Determine the (x, y) coordinate at the center of the cell enclosing the given text.  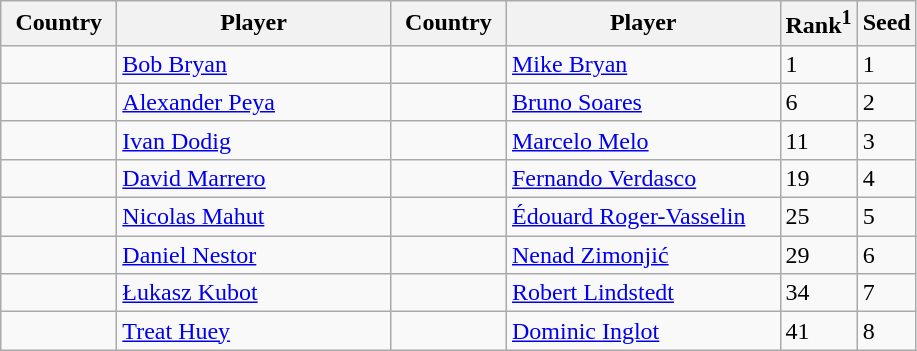
7 (886, 293)
Daniel Nestor (254, 255)
19 (818, 178)
Nicolas Mahut (254, 217)
3 (886, 140)
Mike Bryan (643, 64)
Seed (886, 24)
Édouard Roger-Vasselin (643, 217)
Alexander Peya (254, 102)
8 (886, 331)
34 (818, 293)
David Marrero (254, 178)
5 (886, 217)
Fernando Verdasco (643, 178)
Bob Bryan (254, 64)
Marcelo Melo (643, 140)
Dominic Inglot (643, 331)
Ivan Dodig (254, 140)
4 (886, 178)
Treat Huey (254, 331)
Nenad Zimonjić (643, 255)
2 (886, 102)
Bruno Soares (643, 102)
Łukasz Kubot (254, 293)
11 (818, 140)
25 (818, 217)
29 (818, 255)
Rank1 (818, 24)
41 (818, 331)
Robert Lindstedt (643, 293)
